Capture the cell that displays the provided text and extract its [X, Y] central coordinate. 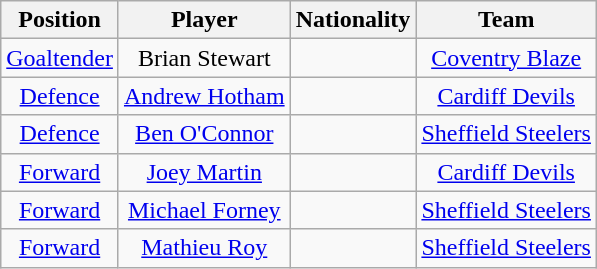
Joey Martin [204, 172]
Brian Stewart [204, 58]
Player [204, 20]
Andrew Hotham [204, 96]
Goaltender [60, 58]
Michael Forney [204, 210]
Ben O'Connor [204, 134]
Mathieu Roy [204, 248]
Position [60, 20]
Team [506, 20]
Nationality [353, 20]
Coventry Blaze [506, 58]
